Pinpoint the cell where the given text exists, returning its [x, y] midpoint coordinate. 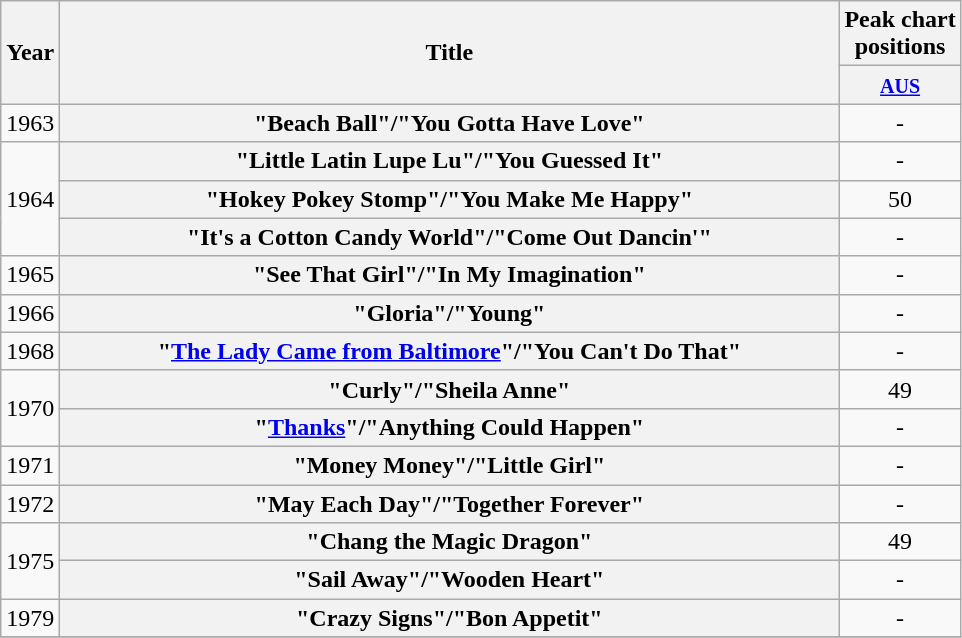
1966 [30, 313]
AUS [900, 85]
"Hokey Pokey Stomp"/"You Make Me Happy" [450, 199]
Title [450, 52]
1965 [30, 275]
"Little Latin Lupe Lu"/"You Guessed It" [450, 161]
"Curly"/"Sheila Anne" [450, 389]
1963 [30, 123]
"Beach Ball"/"You Gotta Have Love" [450, 123]
1971 [30, 465]
1975 [30, 561]
"May Each Day"/"Together Forever" [450, 503]
1968 [30, 351]
1964 [30, 199]
1972 [30, 503]
"Sail Away"/"Wooden Heart" [450, 580]
50 [900, 199]
Peak chartpositions [900, 34]
"Gloria"/"Young" [450, 313]
1979 [30, 618]
"Money Money"/"Little Girl" [450, 465]
"Chang the Magic Dragon" [450, 542]
1970 [30, 408]
"It's a Cotton Candy World"/"Come Out Dancin'" [450, 237]
Year [30, 52]
"See That Girl"/"In My Imagination" [450, 275]
"Thanks"/"Anything Could Happen" [450, 427]
"The Lady Came from Baltimore"/"You Can't Do That" [450, 351]
"Crazy Signs"/"Bon Appetit" [450, 618]
